For the text-containing cell, return its midpoint in (x, y) coordinate format. 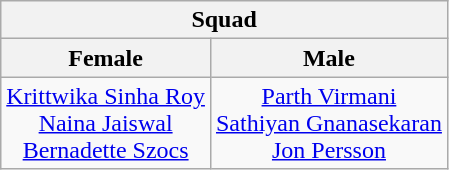
Squad (224, 20)
Krittwika Sinha Roy Naina Jaiswal Bernadette Szocs (106, 123)
Female (106, 58)
Male (328, 58)
Parth Virmani Sathiyan Gnanasekaran Jon Persson (328, 123)
